Provide the (x, y) coordinate of the cell's center where the given text is located.  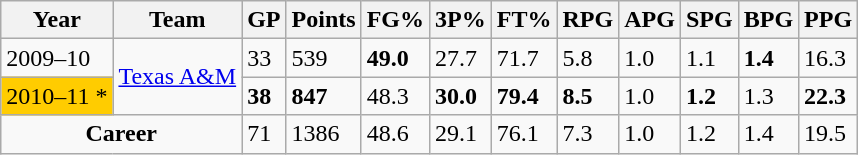
Year (57, 20)
PPG (828, 20)
2009–10 (57, 58)
79.4 (524, 96)
FG% (395, 20)
APG (650, 20)
49.0 (395, 58)
48.6 (395, 134)
5.8 (588, 58)
16.3 (828, 58)
Team (178, 20)
19.5 (828, 134)
48.3 (395, 96)
2010–11 * (57, 96)
FT% (524, 20)
847 (324, 96)
GP (264, 20)
30.0 (460, 96)
8.5 (588, 96)
SPG (709, 20)
71 (264, 134)
539 (324, 58)
RPG (588, 20)
33 (264, 58)
29.1 (460, 134)
1386 (324, 134)
1.3 (768, 96)
Career (122, 134)
Points (324, 20)
22.3 (828, 96)
7.3 (588, 134)
BPG (768, 20)
71.7 (524, 58)
27.7 (460, 58)
38 (264, 96)
76.1 (524, 134)
3P% (460, 20)
1.1 (709, 58)
Texas A&M (178, 77)
